Output the (X, Y) coordinate of the center of the cell containing the given text.  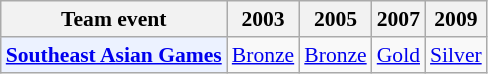
2003 (263, 19)
2007 (398, 19)
2009 (456, 19)
Team event (114, 19)
Gold (398, 55)
Southeast Asian Games (114, 55)
Silver (456, 55)
2005 (335, 19)
